Determine the [X, Y] coordinate at the center of the cell enclosing the given text.  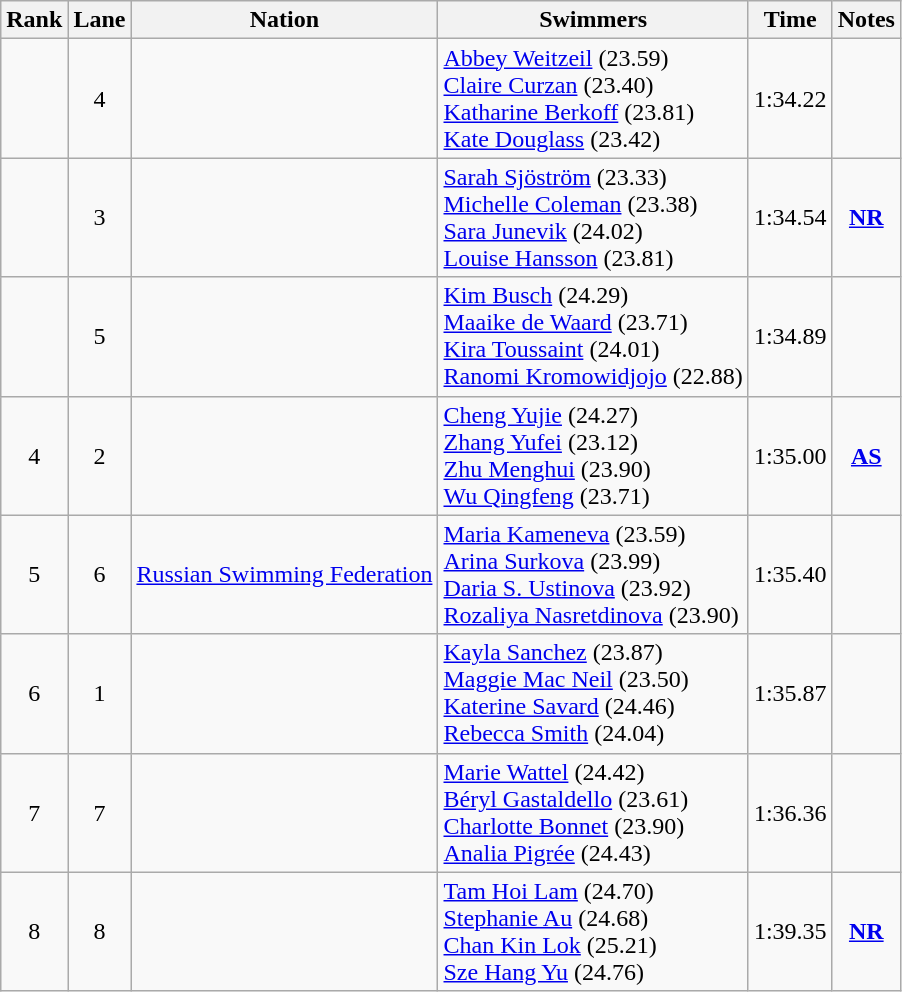
1:34.22 [790, 98]
1:34.54 [790, 218]
Abbey Weitzeil (23.59)Claire Curzan (23.40)Katharine Berkoff (23.81)Kate Douglass (23.42) [593, 98]
1:35.00 [790, 456]
2 [100, 456]
1:35.87 [790, 694]
Sarah Sjöström (23.33)Michelle Coleman (23.38)Sara Junevik (24.02)Louise Hansson (23.81) [593, 218]
Kim Busch (24.29)Maaike de Waard (23.71)Kira Toussaint (24.01)Ranomi Kromowidjojo (22.88) [593, 336]
Rank [34, 20]
Tam Hoi Lam (24.70)Stephanie Au (24.68)Chan Kin Lok (25.21)Sze Hang Yu (24.76) [593, 932]
3 [100, 218]
Marie Wattel (24.42)Béryl Gastaldello (23.61)Charlotte Bonnet (23.90)Analia Pigrée (24.43) [593, 812]
AS [866, 456]
1:35.40 [790, 574]
1 [100, 694]
Maria Kameneva (23.59)Arina Surkova (23.99)Daria S. Ustinova (23.92)Rozaliya Nasretdinova (23.90) [593, 574]
Lane [100, 20]
Time [790, 20]
1:39.35 [790, 932]
Nation [284, 20]
Swimmers [593, 20]
1:34.89 [790, 336]
Cheng Yujie (24.27)Zhang Yufei (23.12)Zhu Menghui (23.90)Wu Qingfeng (23.71) [593, 456]
Kayla Sanchez (23.87)Maggie Mac Neil (23.50)Katerine Savard (24.46)Rebecca Smith (24.04) [593, 694]
Notes [866, 20]
Russian Swimming Federation [284, 574]
1:36.36 [790, 812]
